Determine the (x, y) coordinate at the center of the cell enclosing the given text.  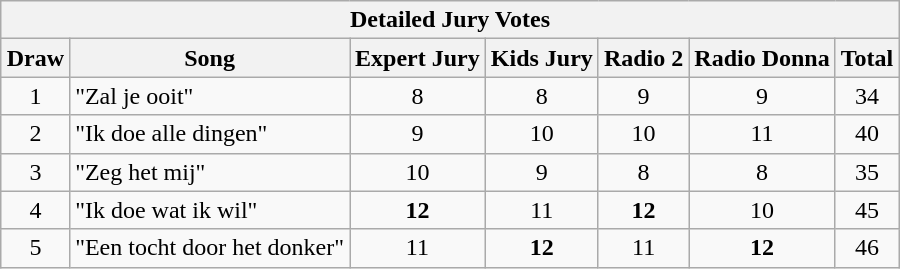
Kids Jury (542, 58)
"Ik doe wat ik wil" (210, 210)
Expert Jury (418, 58)
"Ik doe alle dingen" (210, 134)
Total (867, 58)
35 (867, 172)
Detailed Jury Votes (450, 20)
5 (35, 248)
"Zal je ooit" (210, 96)
Song (210, 58)
4 (35, 210)
Radio Donna (762, 58)
"Een tocht door het donker" (210, 248)
46 (867, 248)
34 (867, 96)
3 (35, 172)
Radio 2 (643, 58)
Draw (35, 58)
"Zeg het mij" (210, 172)
1 (35, 96)
2 (35, 134)
40 (867, 134)
45 (867, 210)
